Scan for the cell matching the given text and deliver its [X, Y] coordinate at center. 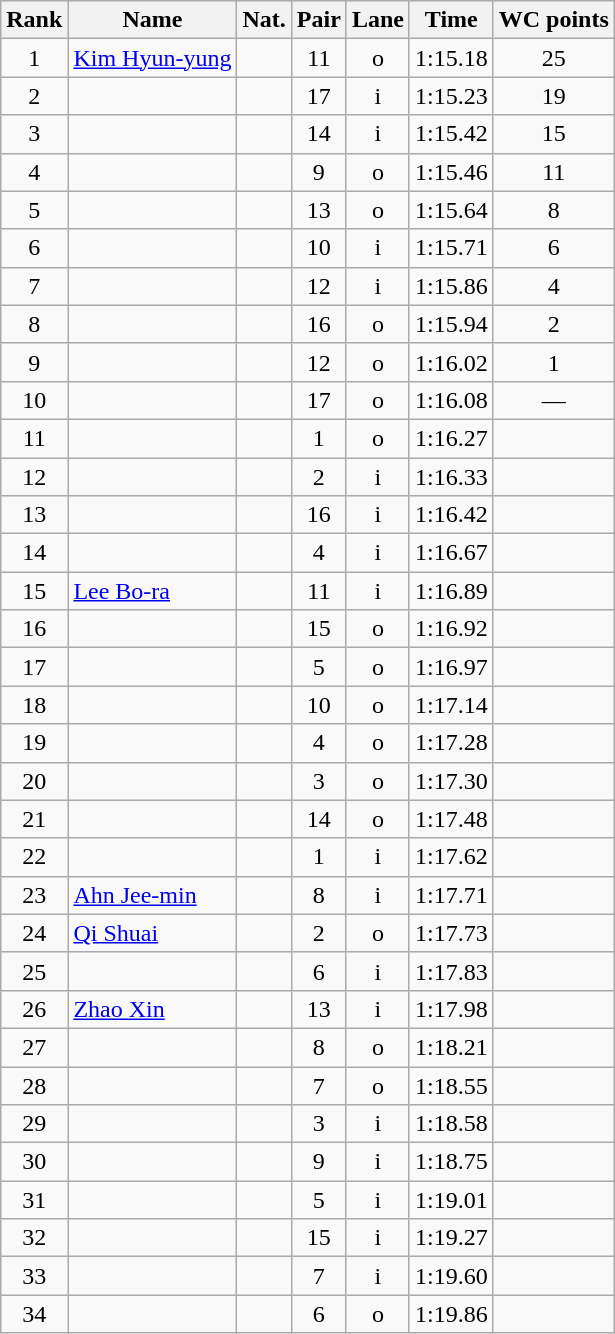
1:17.30 [451, 781]
1:16.97 [451, 667]
1:15.46 [451, 172]
28 [34, 1085]
22 [34, 857]
1:16.89 [451, 591]
1:17.48 [451, 819]
1:15.86 [451, 286]
23 [34, 895]
1:15.71 [451, 248]
1:19.01 [451, 1200]
Lee Bo-ra [152, 591]
Name [152, 20]
1:18.55 [451, 1085]
33 [34, 1276]
29 [34, 1124]
Nat. [264, 20]
1:15.42 [451, 134]
Rank [34, 20]
1:16.67 [451, 553]
1:16.08 [451, 400]
Lane [378, 20]
Kim Hyun-yung [152, 58]
— [554, 400]
20 [34, 781]
Pair [318, 20]
1:17.62 [451, 857]
26 [34, 1009]
1:18.58 [451, 1124]
1:15.23 [451, 96]
1:17.73 [451, 933]
1:18.75 [451, 1162]
18 [34, 705]
WC points [554, 20]
Time [451, 20]
1:17.28 [451, 743]
1:19.60 [451, 1276]
34 [34, 1314]
1:15.94 [451, 324]
1:16.42 [451, 515]
1:16.27 [451, 438]
1:16.33 [451, 477]
30 [34, 1162]
1:16.92 [451, 629]
21 [34, 819]
1:19.86 [451, 1314]
32 [34, 1238]
1:19.27 [451, 1238]
24 [34, 933]
27 [34, 1047]
1:17.98 [451, 1009]
1:16.02 [451, 362]
Qi Shuai [152, 933]
1:15.64 [451, 210]
1:17.14 [451, 705]
1:17.83 [451, 971]
1:18.21 [451, 1047]
Zhao Xin [152, 1009]
1:17.71 [451, 895]
Ahn Jee-min [152, 895]
1:15.18 [451, 58]
31 [34, 1200]
